For the text-containing cell, return its midpoint in (X, Y) coordinate format. 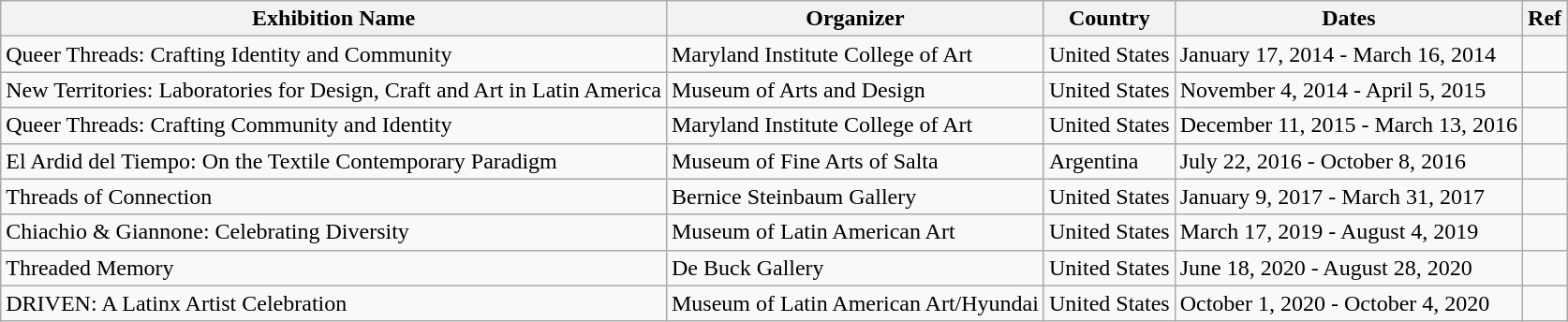
De Buck Gallery (854, 268)
January 17, 2014 - March 16, 2014 (1349, 54)
Exhibition Name (333, 19)
June 18, 2020 - August 28, 2020 (1349, 268)
Bernice Steinbaum Gallery (854, 197)
October 1, 2020 - October 4, 2020 (1349, 303)
Organizer (854, 19)
El Ardid del Tiempo: On the Textile Contemporary Paradigm (333, 161)
Museum of Latin American Art/Hyundai (854, 303)
December 11, 2015 - March 13, 2016 (1349, 125)
Threaded Memory (333, 268)
November 4, 2014 - April 5, 2015 (1349, 90)
Chiachio & Giannone: Celebrating Diversity (333, 232)
July 22, 2016 - October 8, 2016 (1349, 161)
Queer Threads: Crafting Community and Identity (333, 125)
Museum of Fine Arts of Salta (854, 161)
Museum of Arts and Design (854, 90)
Argentina (1109, 161)
DRIVEN: A Latinx Artist Celebration (333, 303)
Threads of Connection (333, 197)
Country (1109, 19)
Museum of Latin American Art (854, 232)
Ref (1546, 19)
Queer Threads: Crafting Identity and Community (333, 54)
January 9, 2017 - March 31, 2017 (1349, 197)
New Territories: Laboratories for Design, Craft and Art in Latin America (333, 90)
March 17, 2019 - August 4, 2019 (1349, 232)
Dates (1349, 19)
